Provide the [X, Y] coordinate of the cell's center where the given text is located.  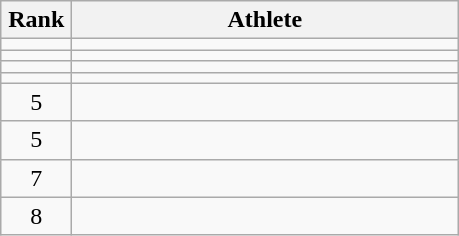
8 [36, 216]
Rank [36, 20]
Athlete [265, 20]
7 [36, 178]
